For the text-containing cell, return its midpoint in (x, y) coordinate format. 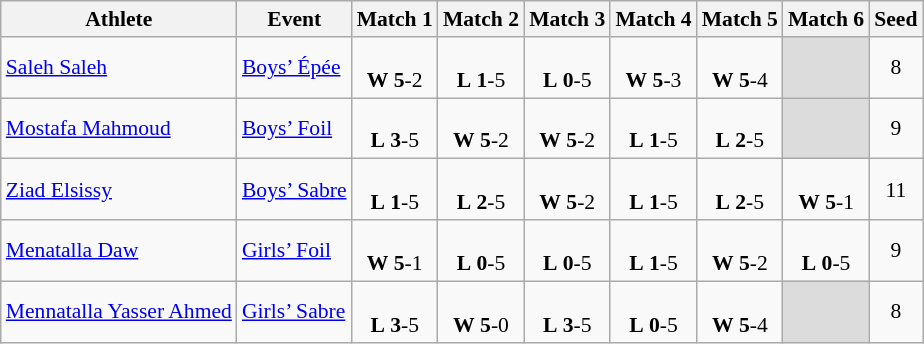
Boys’ Sabre (294, 190)
W 5-0 (481, 312)
Ziad Elsissy (119, 190)
Match 2 (481, 19)
11 (896, 190)
Boys’ Foil (294, 128)
Menatalla Daw (119, 250)
Boys’ Épée (294, 68)
Match 1 (395, 19)
Event (294, 19)
Saleh Saleh (119, 68)
Match 5 (740, 19)
Mostafa Mahmoud (119, 128)
Mennatalla Yasser Ahmed (119, 312)
W 5-3 (653, 68)
Match 6 (826, 19)
Match 4 (653, 19)
Match 3 (567, 19)
Girls’ Foil (294, 250)
Seed (896, 19)
Girls’ Sabre (294, 312)
Athlete (119, 19)
